Locate the cell with the specified text and output its (x, y) center coordinate. 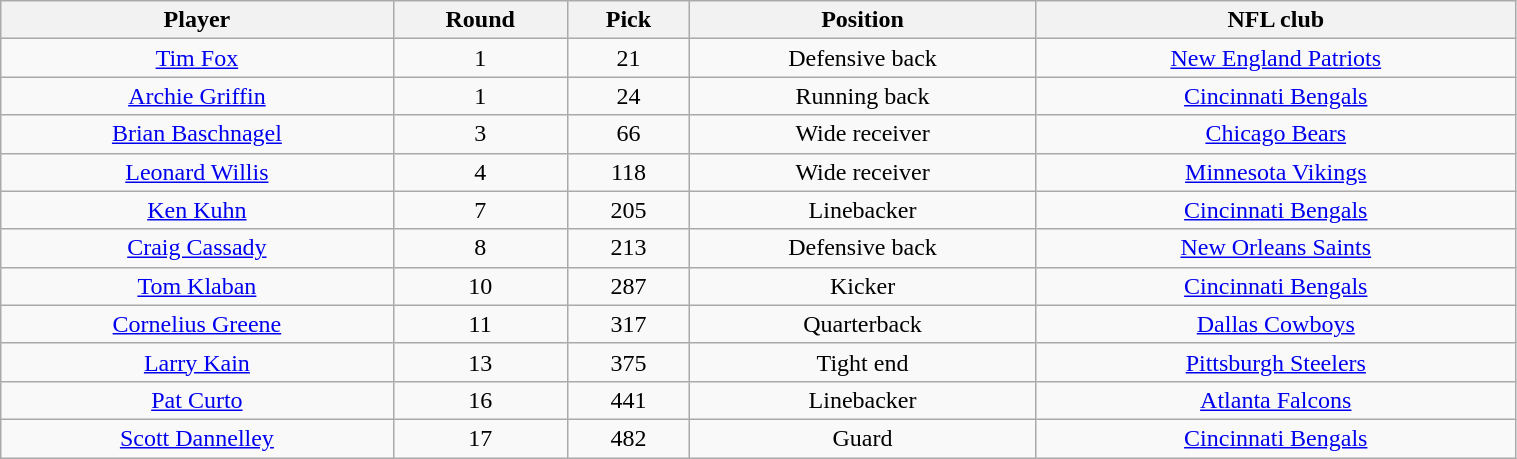
17 (480, 438)
3 (480, 134)
Tim Fox (197, 58)
Ken Kuhn (197, 210)
Quarterback (863, 324)
8 (480, 248)
Cornelius Greene (197, 324)
213 (628, 248)
4 (480, 172)
Leonard Willis (197, 172)
Chicago Bears (1276, 134)
205 (628, 210)
482 (628, 438)
441 (628, 400)
Archie Griffin (197, 96)
New England Patriots (1276, 58)
118 (628, 172)
Craig Cassady (197, 248)
13 (480, 362)
7 (480, 210)
287 (628, 286)
Atlanta Falcons (1276, 400)
Larry Kain (197, 362)
24 (628, 96)
Guard (863, 438)
Player (197, 20)
66 (628, 134)
Minnesota Vikings (1276, 172)
Scott Dannelley (197, 438)
375 (628, 362)
Round (480, 20)
Position (863, 20)
NFL club (1276, 20)
10 (480, 286)
Tom Klaban (197, 286)
Brian Baschnagel (197, 134)
16 (480, 400)
New Orleans Saints (1276, 248)
Pat Curto (197, 400)
Pittsburgh Steelers (1276, 362)
317 (628, 324)
Dallas Cowboys (1276, 324)
21 (628, 58)
11 (480, 324)
Running back (863, 96)
Kicker (863, 286)
Tight end (863, 362)
Pick (628, 20)
